Output the [x, y] coordinate of the center of the cell containing the given text.  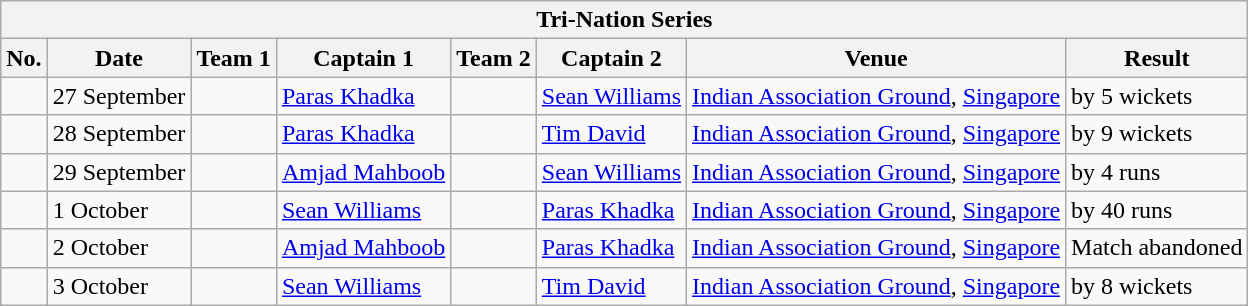
28 September [119, 134]
29 September [119, 172]
3 October [119, 286]
2 October [119, 248]
Captain 2 [611, 58]
Venue [876, 58]
Tri-Nation Series [624, 20]
by 5 wickets [1157, 96]
1 October [119, 210]
by 4 runs [1157, 172]
by 40 runs [1157, 210]
No. [24, 58]
Result [1157, 58]
Team 2 [494, 58]
Captain 1 [363, 58]
Match abandoned [1157, 248]
Team 1 [234, 58]
Date [119, 58]
by 8 wickets [1157, 286]
27 September [119, 96]
by 9 wickets [1157, 134]
